Pinpoint the cell where the given text exists, returning its (X, Y) midpoint coordinate. 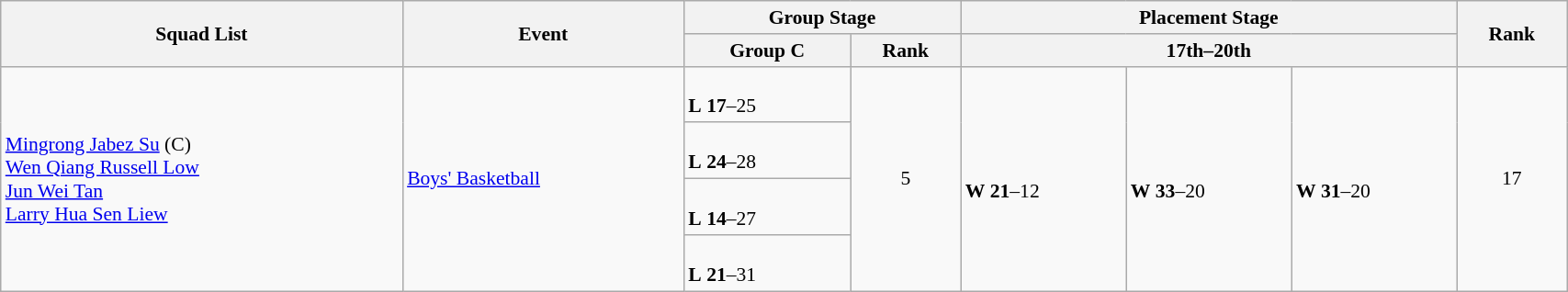
Placement Stage (1209, 17)
W 21–12 (1043, 178)
L 24–28 (767, 151)
L 14–27 (767, 208)
17th–20th (1209, 51)
Mingrong Jabez Su (C)Wen Qiang Russell LowJun Wei TanLarry Hua Sen Liew (202, 178)
5 (906, 178)
L 21–31 (767, 263)
17 (1512, 178)
W 33–20 (1209, 178)
L 17–25 (767, 94)
Group Stage (821, 17)
Squad List (202, 33)
Group C (767, 51)
W 31–20 (1374, 178)
Event (543, 33)
Boys' Basketball (543, 178)
